Locate the cell with the specified text and output its (X, Y) center coordinate. 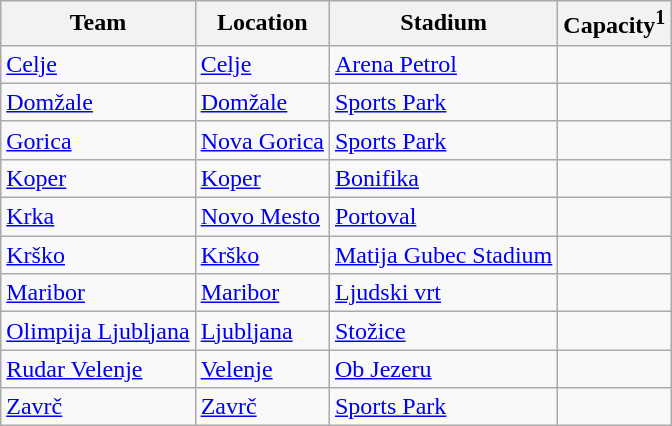
Ljudski vrt (443, 293)
Arena Petrol (443, 64)
Ljubljana (262, 331)
Nova Gorica (262, 140)
Olimpija Ljubljana (98, 331)
Capacity1 (614, 24)
Stadium (443, 24)
Velenje (262, 369)
Krka (98, 217)
Stožice (443, 331)
Rudar Velenje (98, 369)
Team (98, 24)
Bonifika (443, 178)
Gorica (98, 140)
Ob Jezeru (443, 369)
Novo Mesto (262, 217)
Portoval (443, 217)
Matija Gubec Stadium (443, 255)
Location (262, 24)
